Determine the [x, y] coordinate at the center of the cell enclosing the given text.  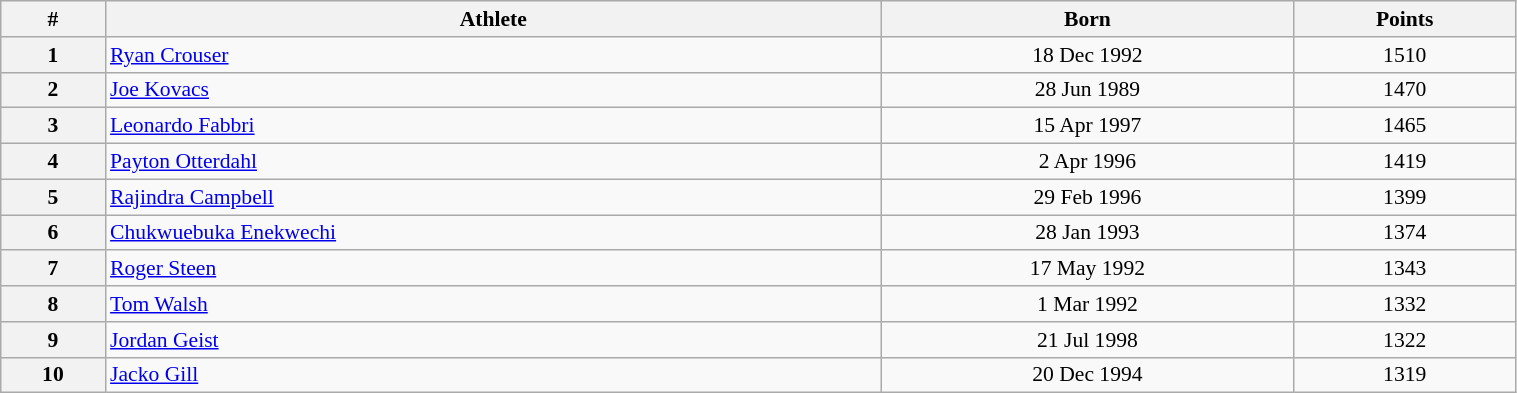
Rajindra Campbell [493, 197]
21 Jul 1998 [1087, 340]
1510 [1404, 55]
3 [53, 126]
1470 [1404, 90]
1374 [1404, 233]
Jordan Geist [493, 340]
Tom Walsh [493, 304]
# [53, 19]
29 Feb 1996 [1087, 197]
1332 [1404, 304]
Roger Steen [493, 269]
1465 [1404, 126]
28 Jun 1989 [1087, 90]
1319 [1404, 375]
1399 [1404, 197]
Leonardo Fabbri [493, 126]
4 [53, 162]
28 Jan 1993 [1087, 233]
2 Apr 1996 [1087, 162]
Born [1087, 19]
5 [53, 197]
Athlete [493, 19]
15 Apr 1997 [1087, 126]
10 [53, 375]
6 [53, 233]
17 May 1992 [1087, 269]
Ryan Crouser [493, 55]
20 Dec 1994 [1087, 375]
9 [53, 340]
7 [53, 269]
1322 [1404, 340]
18 Dec 1992 [1087, 55]
1343 [1404, 269]
Jacko Gill [493, 375]
Chukwuebuka Enekwechi [493, 233]
Points [1404, 19]
Joe Kovacs [493, 90]
Payton Otterdahl [493, 162]
1 [53, 55]
1 Mar 1992 [1087, 304]
8 [53, 304]
2 [53, 90]
1419 [1404, 162]
